Detect which cell encompasses the target text, then output its [x, y] center coordinate. 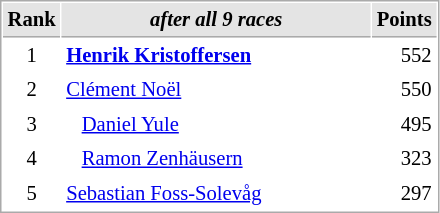
297 [404, 194]
5 [32, 194]
Ramon Zenhäusern [216, 158]
550 [404, 90]
495 [404, 124]
1 [32, 56]
Rank [32, 20]
Clément Noël [216, 90]
3 [32, 124]
323 [404, 158]
2 [32, 90]
Daniel Yule [216, 124]
Henrik Kristoffersen [216, 56]
after all 9 races [216, 20]
Points [404, 20]
552 [404, 56]
4 [32, 158]
Sebastian Foss-Solevåg [216, 194]
